From the cell containing the given text, extract its center point as (X, Y) coordinate. 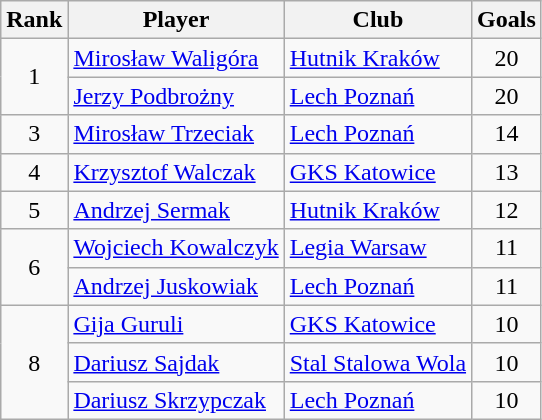
Rank (34, 20)
Goals (507, 20)
8 (34, 362)
14 (507, 134)
Gija Guruli (176, 324)
Jerzy Podbrożny (176, 96)
Krzysztof Walczak (176, 172)
13 (507, 172)
Player (176, 20)
Dariusz Sajdak (176, 362)
3 (34, 134)
6 (34, 267)
4 (34, 172)
12 (507, 210)
Mirosław Trzeciak (176, 134)
Dariusz Skrzypczak (176, 400)
Andrzej Juskowiak (176, 286)
Mirosław Waligóra (176, 58)
5 (34, 210)
Stal Stalowa Wola (378, 362)
Wojciech Kowalczyk (176, 248)
1 (34, 77)
Legia Warsaw (378, 248)
Club (378, 20)
Andrzej Sermak (176, 210)
